Pinpoint the cell where the given text exists, returning its (x, y) midpoint coordinate. 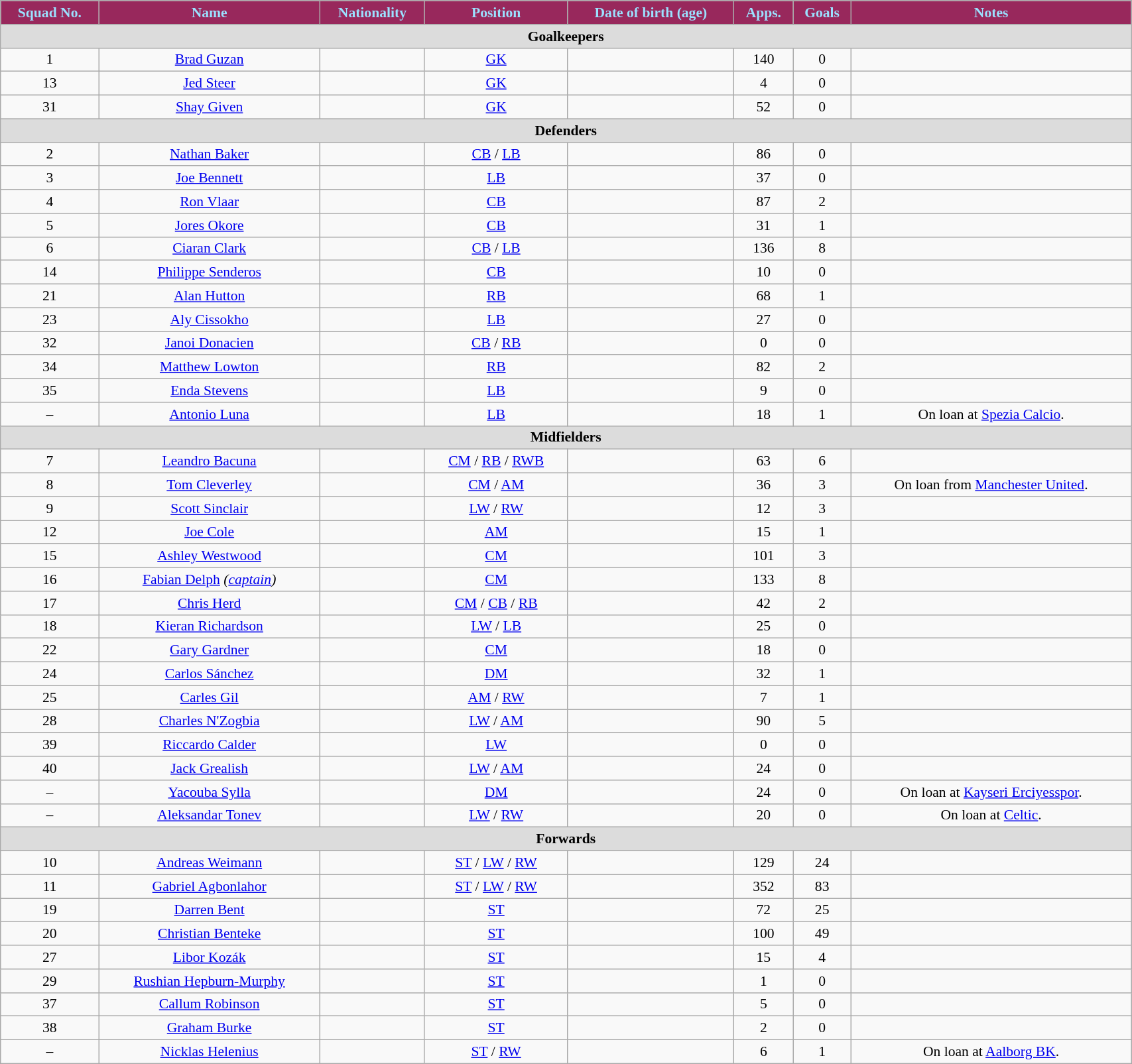
Enda Stevens (210, 390)
90 (764, 721)
86 (764, 154)
Darren Bent (210, 910)
Ron Vlaar (210, 202)
Position (496, 13)
13 (50, 84)
Aly Cissokho (210, 320)
LW (496, 745)
Chris Herd (210, 603)
Ashley Westwood (210, 556)
129 (764, 863)
On loan at Aalborg BK. (991, 1052)
Shay Given (210, 107)
Jores Okore (210, 225)
Aleksandar Tonev (210, 815)
19 (50, 910)
Jed Steer (210, 84)
CB / RB (496, 343)
Riccardo Calder (210, 745)
Leandro Bacuna (210, 461)
Carles Gil (210, 697)
Ciaran Clark (210, 249)
11 (50, 886)
Libor Kozák (210, 957)
Andreas Weimann (210, 863)
Apps. (764, 13)
63 (764, 461)
21 (50, 296)
AM (496, 532)
23 (50, 320)
Yacouba Sylla (210, 792)
Christian Benteke (210, 934)
133 (764, 579)
Gary Gardner (210, 650)
16 (50, 579)
22 (50, 650)
17 (50, 603)
40 (50, 768)
140 (764, 60)
Janoi Donacien (210, 343)
On loan from Manchester United. (991, 485)
28 (50, 721)
Carlos Sánchez (210, 674)
72 (764, 910)
Kieran Richardson (210, 626)
Midfielders (566, 438)
Charles N'Zogbia (210, 721)
42 (764, 603)
Gabriel Agbonlahor (210, 886)
Brad Guzan (210, 60)
On loan at Celtic. (991, 815)
82 (764, 367)
136 (764, 249)
Callum Robinson (210, 1004)
Alan Hutton (210, 296)
35 (50, 390)
AM / RW (496, 697)
Nathan Baker (210, 154)
36 (764, 485)
Rushian Hepburn-Murphy (210, 981)
Nationality (372, 13)
29 (50, 981)
14 (50, 272)
Joe Bennett (210, 178)
Squad No. (50, 13)
CM / CB / RB (496, 603)
Philippe Senderos (210, 272)
352 (764, 886)
68 (764, 296)
On loan at Kayseri Erciyesspor. (991, 792)
83 (822, 886)
Name (210, 13)
100 (764, 934)
Defenders (566, 131)
Scott Sinclair (210, 508)
Goalkeepers (566, 36)
87 (764, 202)
CM / AM (496, 485)
Graham Burke (210, 1028)
ST / RW (496, 1052)
Goals (822, 13)
LW / LB (496, 626)
52 (764, 107)
Forwards (566, 839)
CM / RB / RWB (496, 461)
Date of birth (age) (651, 13)
Tom Cleverley (210, 485)
38 (50, 1028)
Fabian Delph (captain) (210, 579)
39 (50, 745)
Nicklas Helenius (210, 1052)
49 (822, 934)
Notes (991, 13)
101 (764, 556)
Jack Grealish (210, 768)
34 (50, 367)
On loan at Spezia Calcio. (991, 414)
Matthew Lowton (210, 367)
Joe Cole (210, 532)
Antonio Luna (210, 414)
